Return the [X, Y] coordinate for the center point of the cell that contains the specified text.  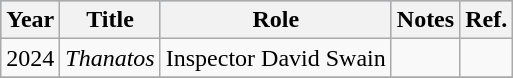
Notes [425, 20]
Title [110, 20]
2024 [30, 58]
Role [276, 20]
Ref. [486, 20]
Thanatos [110, 58]
Year [30, 20]
Inspector David Swain [276, 58]
